Scan for the cell matching the given text and deliver its [X, Y] coordinate at center. 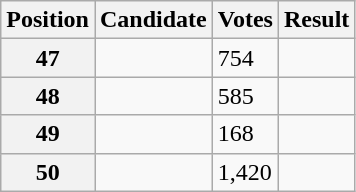
585 [245, 96]
Votes [245, 20]
47 [48, 58]
754 [245, 58]
Position [48, 20]
49 [48, 134]
Candidate [153, 20]
50 [48, 172]
48 [48, 96]
168 [245, 134]
Result [316, 20]
1,420 [245, 172]
